Locate the cell with the specified text and output its (X, Y) center coordinate. 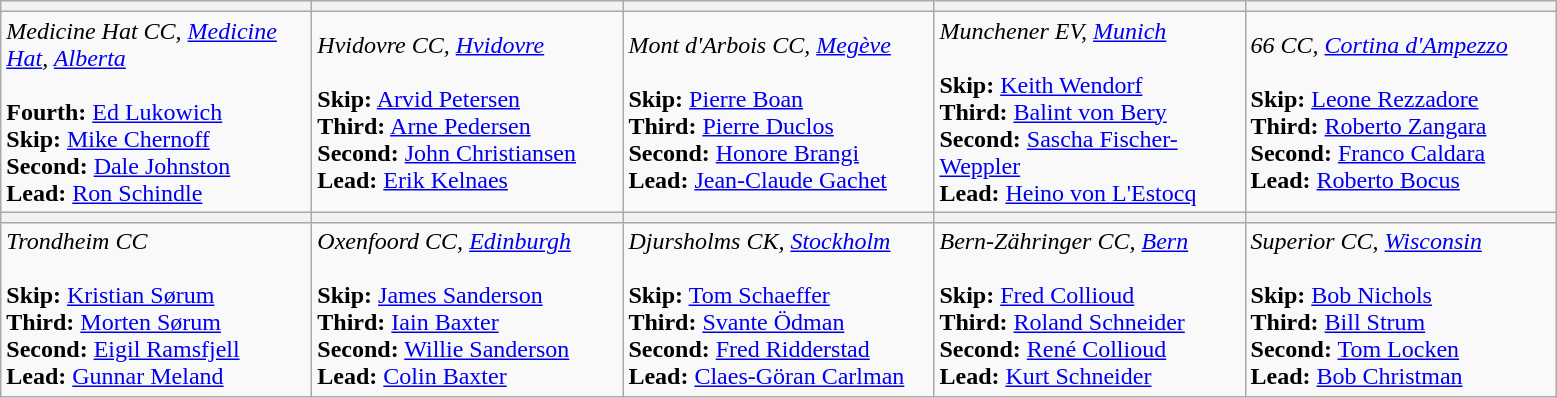
Munchener EV, MunichSkip: Keith Wendorf Third: Balint von Bery Second: Sascha Fischer-Weppler Lead: Heino von L'Estocq (1090, 112)
66 CC, Cortina d'AmpezzoSkip: Leone Rezzadore Third: Roberto Zangara Second: Franco Caldara Lead: Roberto Bocus (1400, 112)
Medicine Hat CC, Medicine Hat, AlbertaFourth: Ed Lukowich Skip: Mike Chernoff Second: Dale Johnston Lead: Ron Schindle (156, 112)
Mont d'Arbois CC, MegèveSkip: Pierre Boan Third: Pierre Duclos Second: Honore Brangi Lead: Jean-Claude Gachet (778, 112)
Bern-Zähringer CC, BernSkip: Fred Collioud Third: Roland Schneider Second: René Collioud Lead: Kurt Schneider (1090, 310)
Trondheim CCSkip: Kristian Sørum Third: Morten Sørum Second: Eigil Ramsfjell Lead: Gunnar Meland (156, 310)
Superior CC, WisconsinSkip: Bob Nichols Third: Bill Strum Second: Tom Locken Lead: Bob Christman (1400, 310)
Hvidovre CC, HvidovreSkip: Arvid Petersen Third: Arne Pedersen Second: John Christiansen Lead: Erik Kelnaes (468, 112)
Djursholms CK, StockholmSkip: Tom Schaeffer Third: Svante Ödman Second: Fred Ridderstad Lead: Claes-Göran Carlman (778, 310)
Oxenfoord CC, EdinburghSkip: James Sanderson Third: Iain Baxter Second: Willie Sanderson Lead: Colin Baxter (468, 310)
